Provide the [x, y] coordinate of the cell's center where the given text is located.  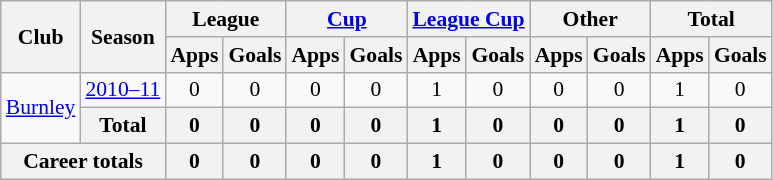
Burnley [41, 108]
2010–11 [122, 90]
Season [122, 36]
League Cup [468, 19]
Club [41, 36]
Cup [346, 19]
Other [590, 19]
Career totals [84, 162]
League [226, 19]
